Return (X, Y) of the center of cell containing provided text 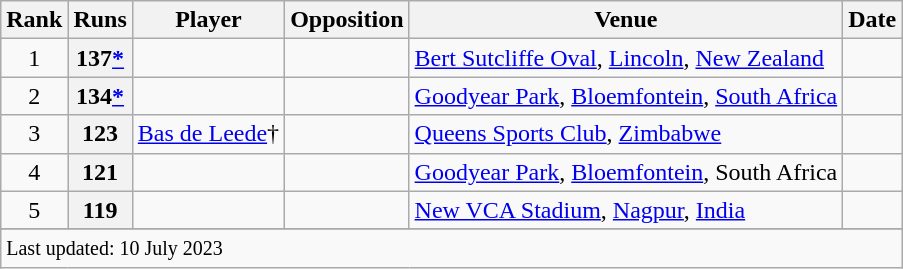
New VCA Stadium, Nagpur, India (626, 210)
Player (208, 20)
Queens Sports Club, Zimbabwe (626, 134)
2 (34, 96)
Bert Sutcliffe Oval, Lincoln, New Zealand (626, 58)
Rank (34, 20)
Venue (626, 20)
119 (100, 210)
123 (100, 134)
Runs (100, 20)
1 (34, 58)
137* (100, 58)
121 (100, 172)
4 (34, 172)
Bas de Leede† (208, 134)
Opposition (347, 20)
3 (34, 134)
Last updated: 10 July 2023 (452, 248)
Date (872, 20)
134* (100, 96)
5 (34, 210)
